Determine the (x, y) coordinate at the center of the cell enclosing the given text.  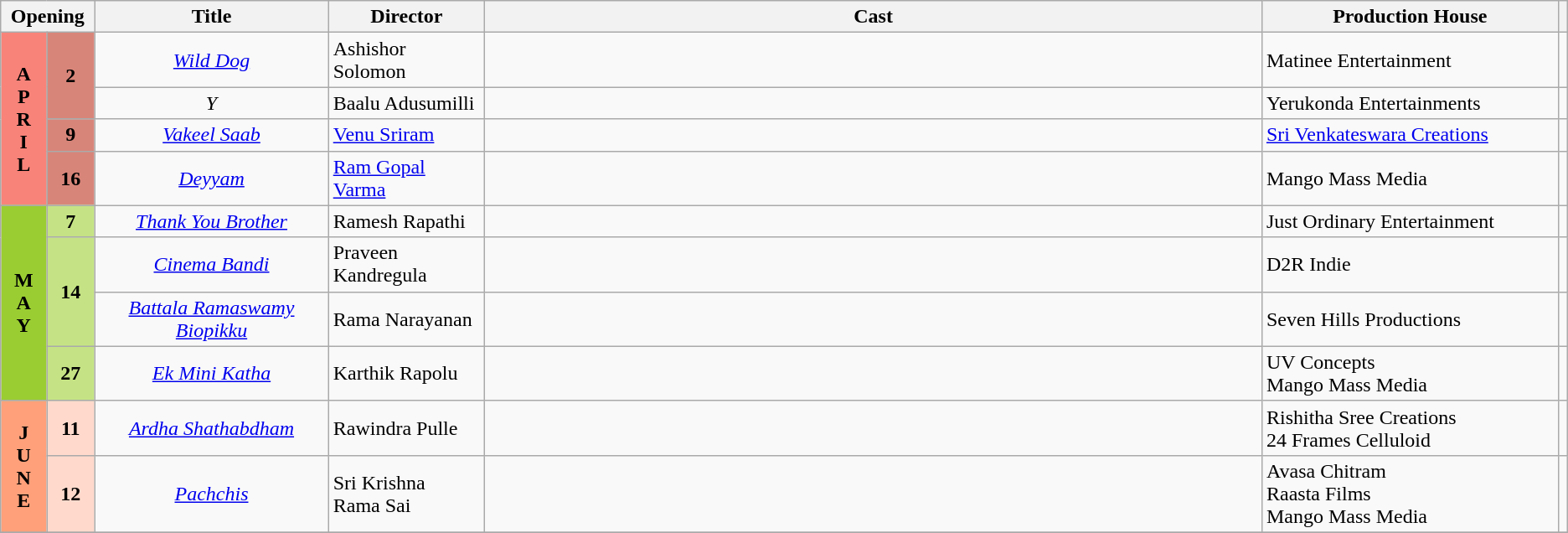
JUNE (23, 466)
MAY (23, 303)
Y (211, 103)
Baalu Adusumilli (406, 103)
Karthik Rapolu (406, 374)
12 (70, 494)
Battala Ramaswamy Biopikku (211, 318)
Avasa ChitramRaasta FilmsMango Mass Media (1410, 494)
11 (70, 427)
Yerukonda Entertainments (1410, 103)
Opening (48, 17)
Rishitha Sree Creations24 Frames Celluloid (1410, 427)
Thank You Brother (211, 221)
Deyyam (211, 178)
14 (70, 292)
Rama Narayanan (406, 318)
9 (70, 135)
Cinema Bandi (211, 265)
UV ConceptsMango Mass Media (1410, 374)
Seven Hills Productions (1410, 318)
Title (211, 17)
16 (70, 178)
Rawindra Pulle (406, 427)
APRIL (23, 119)
Vakeel Saab (211, 135)
Praveen Kandregula (406, 265)
27 (70, 374)
Ram Gopal Varma (406, 178)
Director (406, 17)
Ardha Shathabdham (211, 427)
Pachchis (211, 494)
Sri KrishnaRama Sai (406, 494)
7 (70, 221)
Ramesh Rapathi (406, 221)
Venu Sriram (406, 135)
D2R Indie (1410, 265)
Matinee Entertainment (1410, 60)
Cast (874, 17)
Wild Dog (211, 60)
Just Ordinary Entertainment (1410, 221)
Ek Mini Katha (211, 374)
Mango Mass Media (1410, 178)
Sri Venkateswara Creations (1410, 135)
2 (70, 75)
Production House (1410, 17)
Ashishor Solomon (406, 60)
